Return [x, y] of the center of cell containing provided text 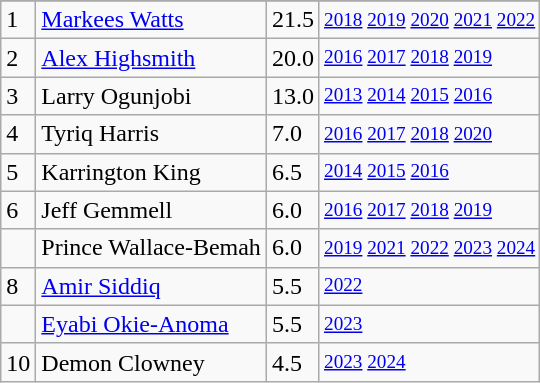
2018 2019 2020 2021 2022 [429, 20]
Eyabi Okie-Anoma [152, 324]
2022 [429, 286]
2 [18, 58]
5 [18, 172]
2014 2015 2016 [429, 172]
2013 2014 2015 2016 [429, 96]
7.0 [292, 134]
2019 2021 2022 2023 2024 [429, 248]
1 [18, 20]
6 [18, 210]
2016 2017 2018 2020 [429, 134]
20.0 [292, 58]
Larry Ogunjobi [152, 96]
Tyriq Harris [152, 134]
13.0 [292, 96]
Demon Clowney [152, 362]
Markees Watts [152, 20]
2023 2024 [429, 362]
Jeff Gemmell [152, 210]
Amir Siddiq [152, 286]
2023 [429, 324]
10 [18, 362]
21.5 [292, 20]
Karrington King [152, 172]
Alex Highsmith [152, 58]
Prince Wallace-Bemah [152, 248]
4 [18, 134]
3 [18, 96]
4.5 [292, 362]
6.5 [292, 172]
8 [18, 286]
